Provide the [X, Y] coordinate of the cell's center where the given text is located.  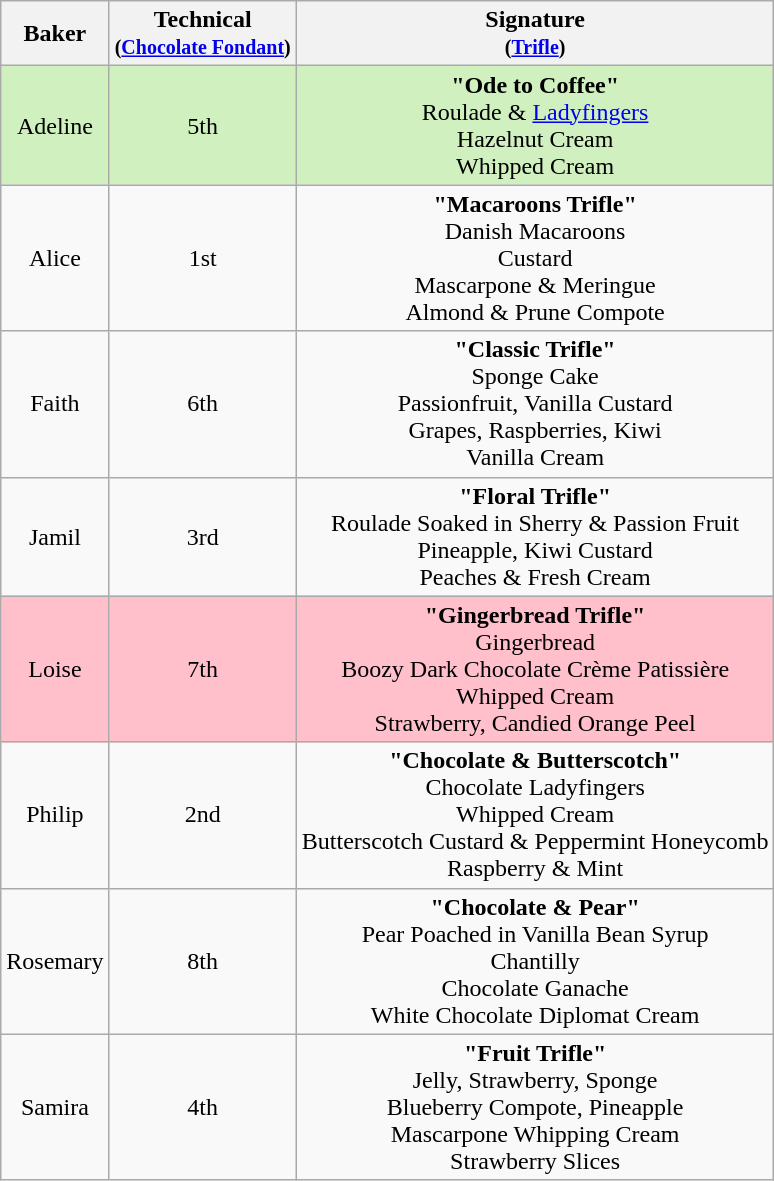
"Ode to Coffee"Roulade & LadyfingersHazelnut CreamWhipped Cream [535, 126]
1st [202, 258]
Adeline [55, 126]
8th [202, 961]
Baker [55, 34]
Signature(Trifle) [535, 34]
"Floral Trifle"Roulade Soaked in Sherry & Passion FruitPineapple, Kiwi CustardPeaches & Fresh Cream [535, 536]
7th [202, 669]
"Classic Trifle"Sponge CakePassionfruit, Vanilla CustardGrapes, Raspberries, KiwiVanilla Cream [535, 404]
Faith [55, 404]
Jamil [55, 536]
"Chocolate & Pear"Pear Poached in Vanilla Bean SyrupChantillyChocolate GanacheWhite Chocolate Diplomat Cream [535, 961]
4th [202, 1107]
Technical(Chocolate Fondant) [202, 34]
"Chocolate & Butterscotch"Chocolate LadyfingersWhipped CreamButterscotch Custard & Peppermint HoneycombRaspberry & Mint [535, 815]
Philip [55, 815]
6th [202, 404]
"Fruit Trifle"Jelly, Strawberry, SpongeBlueberry Compote, PineappleMascarpone Whipping CreamStrawberry Slices [535, 1107]
Alice [55, 258]
Rosemary [55, 961]
"Gingerbread Trifle"GingerbreadBoozy Dark Chocolate Crème PatissièreWhipped CreamStrawberry, Candied Orange Peel [535, 669]
"Macaroons Trifle"Danish MacaroonsCustardMascarpone & MeringueAlmond & Prune Compote [535, 258]
5th [202, 126]
Loise [55, 669]
Samira [55, 1107]
3rd [202, 536]
2nd [202, 815]
